For the text-containing cell, return its midpoint in (x, y) coordinate format. 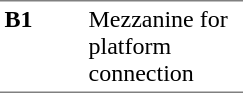
Mezzanine for platform connection (164, 46)
B1 (42, 46)
